Find where the given text appears and provide that cell's center as [X, Y] coordinate. 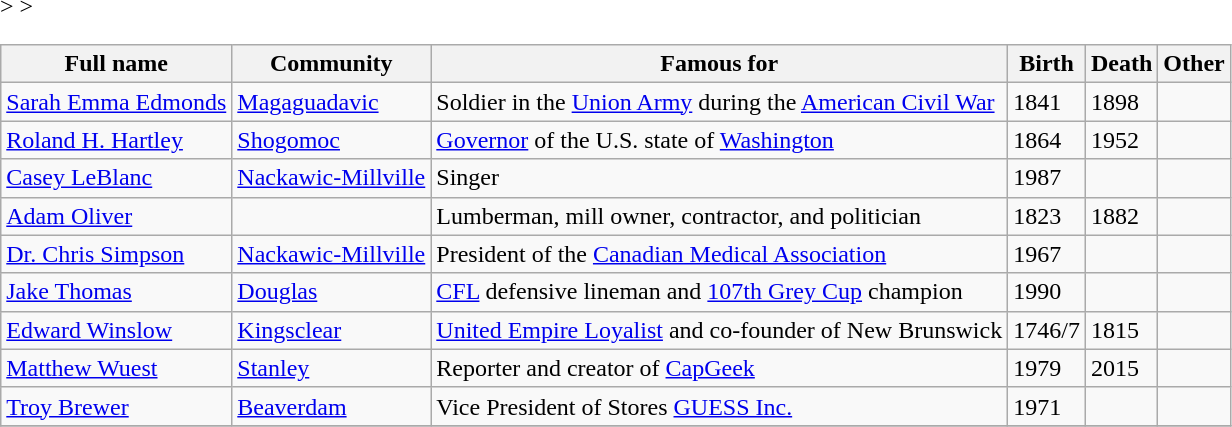
Birth [1047, 64]
Sarah Emma Edmonds [116, 102]
President of the Canadian Medical Association [720, 254]
1990 [1047, 292]
Famous for [720, 64]
1746/7 [1047, 330]
Roland H. Hartley [116, 140]
Matthew Wuest [116, 368]
Shogomoc [332, 140]
United Empire Loyalist and co-founder of New Brunswick [720, 330]
Troy Brewer [116, 406]
Reporter and creator of CapGeek [720, 368]
1864 [1047, 140]
Soldier in the Union Army during the American Civil War [720, 102]
Adam Oliver [116, 216]
1967 [1047, 254]
1841 [1047, 102]
Singer [720, 178]
Dr. Chris Simpson [116, 254]
Vice President of Stores GUESS Inc. [720, 406]
Governor of the U.S. state of Washington [720, 140]
Stanley [332, 368]
1971 [1047, 406]
1898 [1121, 102]
Full name [116, 64]
1987 [1047, 178]
Casey LeBlanc [116, 178]
1979 [1047, 368]
2015 [1121, 368]
1815 [1121, 330]
Death [1121, 64]
Community [332, 64]
1823 [1047, 216]
Edward Winslow [116, 330]
Kingsclear [332, 330]
Douglas [332, 292]
Other [1194, 64]
Beaverdam [332, 406]
Lumberman, mill owner, contractor, and politician [720, 216]
1952 [1121, 140]
1882 [1121, 216]
CFL defensive lineman and 107th Grey Cup champion [720, 292]
Jake Thomas [116, 292]
Magaguadavic [332, 102]
